Pinpoint the cell where the given text exists, returning its [x, y] midpoint coordinate. 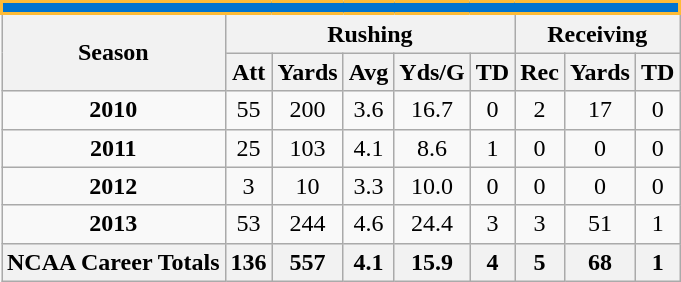
10 [308, 186]
53 [248, 224]
15.9 [432, 262]
2010 [114, 110]
8.6 [432, 148]
Yds/G [432, 72]
103 [308, 148]
4.6 [368, 224]
3.3 [368, 186]
Att [248, 72]
24.4 [432, 224]
2013 [114, 224]
16.7 [432, 110]
17 [600, 110]
NCAA Career Totals [114, 262]
5 [540, 262]
2011 [114, 148]
Avg [368, 72]
4 [492, 262]
2 [540, 110]
200 [308, 110]
Rec [540, 72]
55 [248, 110]
136 [248, 262]
51 [600, 224]
2012 [114, 186]
25 [248, 148]
10.0 [432, 186]
557 [308, 262]
68 [600, 262]
244 [308, 224]
Season [114, 52]
3.6 [368, 110]
Rushing [370, 34]
Receiving [598, 34]
